Extract the [x, y] coordinate from the center of the cell holding the provided text.  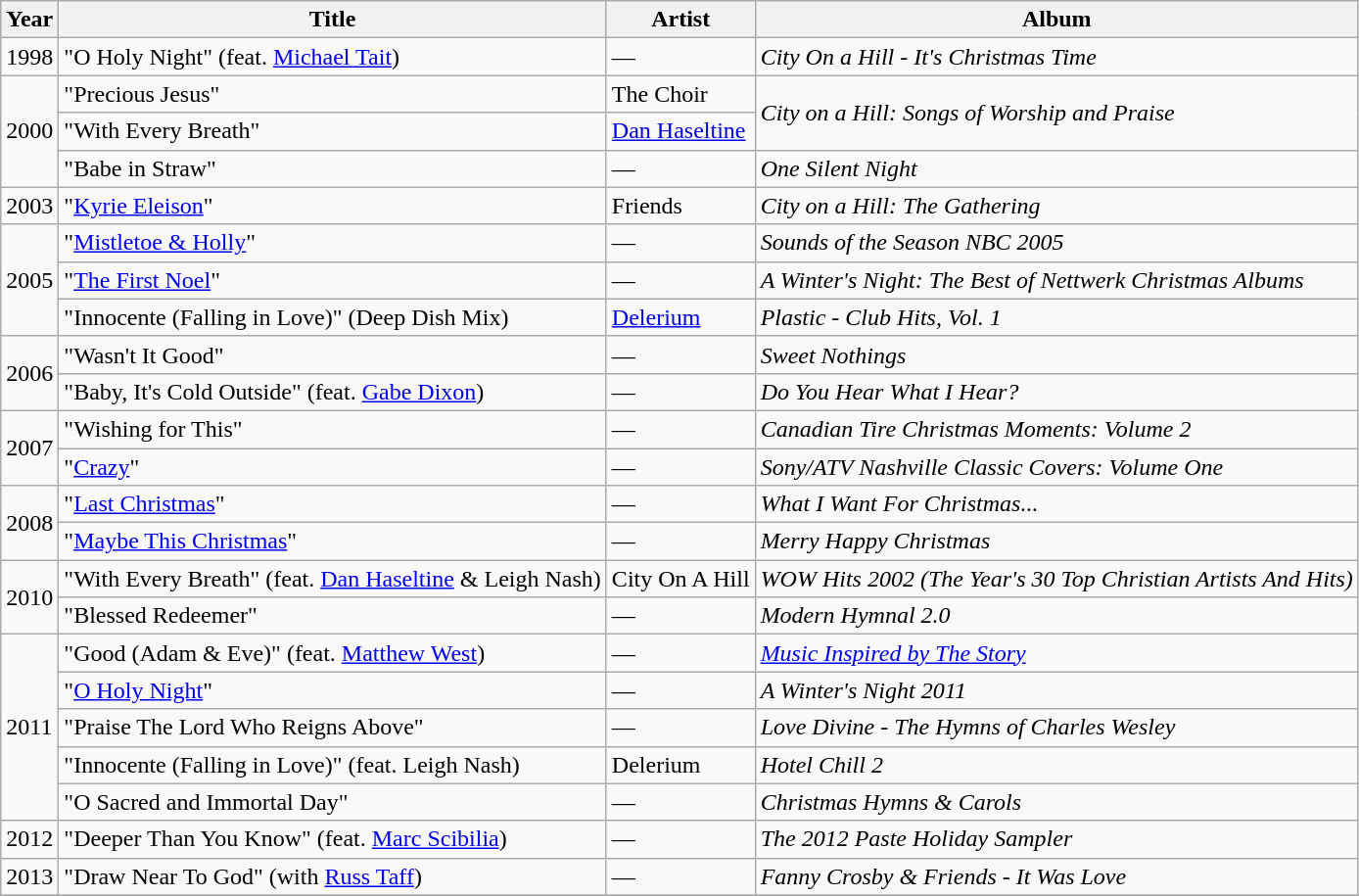
2013 [29, 876]
"Crazy" [333, 467]
2006 [29, 373]
2003 [29, 206]
"Draw Near To God" (with Russ Taff) [333, 876]
"Kyrie Eleison" [333, 206]
Sounds of the Season NBC 2005 [1056, 243]
Plastic - Club Hits, Vol. 1 [1056, 317]
"O Holy Night" (feat. Michael Tait) [333, 57]
Artist [680, 20]
Christmas Hymns & Carols [1056, 802]
"Babe in Straw" [333, 168]
City On A Hill [680, 579]
2010 [29, 597]
Canadian Tire Christmas Moments: Volume 2 [1056, 429]
City on a Hill: The Gathering [1056, 206]
2011 [29, 728]
"Blessed Redeemer" [333, 616]
"Praise The Lord Who Reigns Above" [333, 728]
The 2012 Paste Holiday Sampler [1056, 839]
Music Inspired by The Story [1056, 653]
"Innocente (Falling in Love)" (feat. Leigh Nash) [333, 765]
"Wishing for This" [333, 429]
2008 [29, 523]
"O Sacred and Immortal Day" [333, 802]
"Deeper Than You Know" (feat. Marc Scibilia) [333, 839]
"Good (Adam & Eve)" (feat. Matthew West) [333, 653]
"Mistletoe & Holly" [333, 243]
"Maybe This Christmas" [333, 542]
Love Divine - The Hymns of Charles Wesley [1056, 728]
WOW Hits 2002 (The Year's 30 Top Christian Artists And Hits) [1056, 579]
"With Every Breath" (feat. Dan Haseltine & Leigh Nash) [333, 579]
Hotel Chill 2 [1056, 765]
Sony/ATV Nashville Classic Covers: Volume One [1056, 467]
"The First Noel" [333, 280]
1998 [29, 57]
A Winter's Night: The Best of Nettwerk Christmas Albums [1056, 280]
2012 [29, 839]
"Wasn't It Good" [333, 354]
Title [333, 20]
A Winter's Night 2011 [1056, 690]
Dan Haseltine [680, 131]
City on a Hill: Songs of Worship and Praise [1056, 113]
Sweet Nothings [1056, 354]
The Choir [680, 94]
2007 [29, 448]
2000 [29, 131]
City On a Hill - It's Christmas Time [1056, 57]
Album [1056, 20]
2005 [29, 280]
One Silent Night [1056, 168]
Friends [680, 206]
"Last Christmas" [333, 504]
Merry Happy Christmas [1056, 542]
Do You Hear What I Hear? [1056, 392]
Year [29, 20]
"Precious Jesus" [333, 94]
"Baby, It's Cold Outside" (feat. Gabe Dixon) [333, 392]
"O Holy Night" [333, 690]
Fanny Crosby & Friends - It Was Love [1056, 876]
"Innocente (Falling in Love)" (Deep Dish Mix) [333, 317]
What I Want For Christmas... [1056, 504]
Modern Hymnal 2.0 [1056, 616]
"With Every Breath" [333, 131]
